Scan for the cell matching the given text and deliver its (X, Y) coordinate at center. 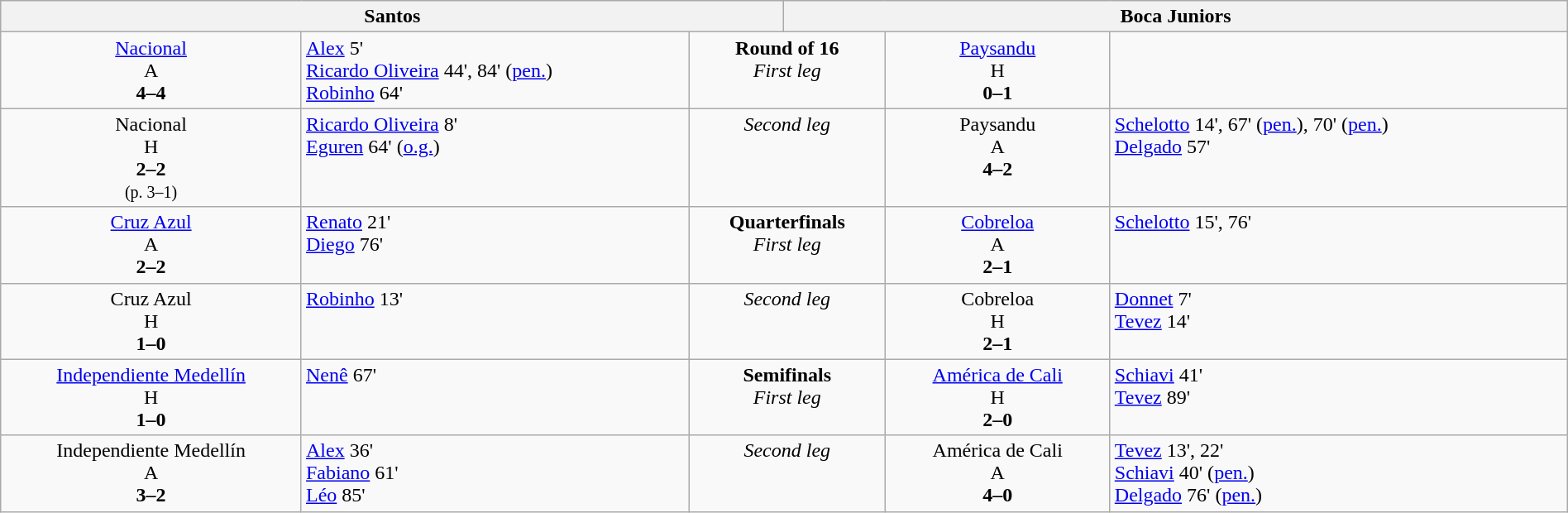
Nacional H 2–2(p. 3–1) (151, 157)
Round of 16 First leg (787, 70)
Semifinals First leg (787, 397)
Schelotto 15', 76' (1338, 245)
Donnet 7'Tevez 14' (1338, 321)
Quarterfinals First leg (787, 245)
Schiavi 41' Tevez 89' (1338, 397)
Alex 5'Ricardo Oliveira 44', 84' (pen.)Robinho 64' (495, 70)
Boca Juniors (1176, 17)
Independiente MedellínA3–2 (151, 473)
Nacional A 4–4 (151, 70)
Nenê 67' (495, 397)
Tevez 13', 22'Schiavi 40' (pen.)Delgado 76' (pen.) (1338, 473)
Robinho 13' (495, 321)
Santos (392, 17)
PaysanduA4–2 (997, 157)
América de Cali H2–0 (997, 397)
América de CaliA4–0 (997, 473)
Cruz AzulH1–0 (151, 321)
CobreloaH2–1 (997, 321)
Independiente Medellín H1–0 (151, 397)
Renato 21'Diego 76' (495, 245)
Schelotto 14', 67' (pen.), 70' (pen.)Delgado 57' (1338, 157)
Alex 36'Fabiano 61'Léo 85' (495, 473)
Cruz Azul A2–2 (151, 245)
Cobreloa A2–1 (997, 245)
Paysandu H 0–1 (997, 70)
Ricardo Oliveira 8' Eguren 64' (o.g.) (495, 157)
